Locate the cell with the specified text and output its (x, y) center coordinate. 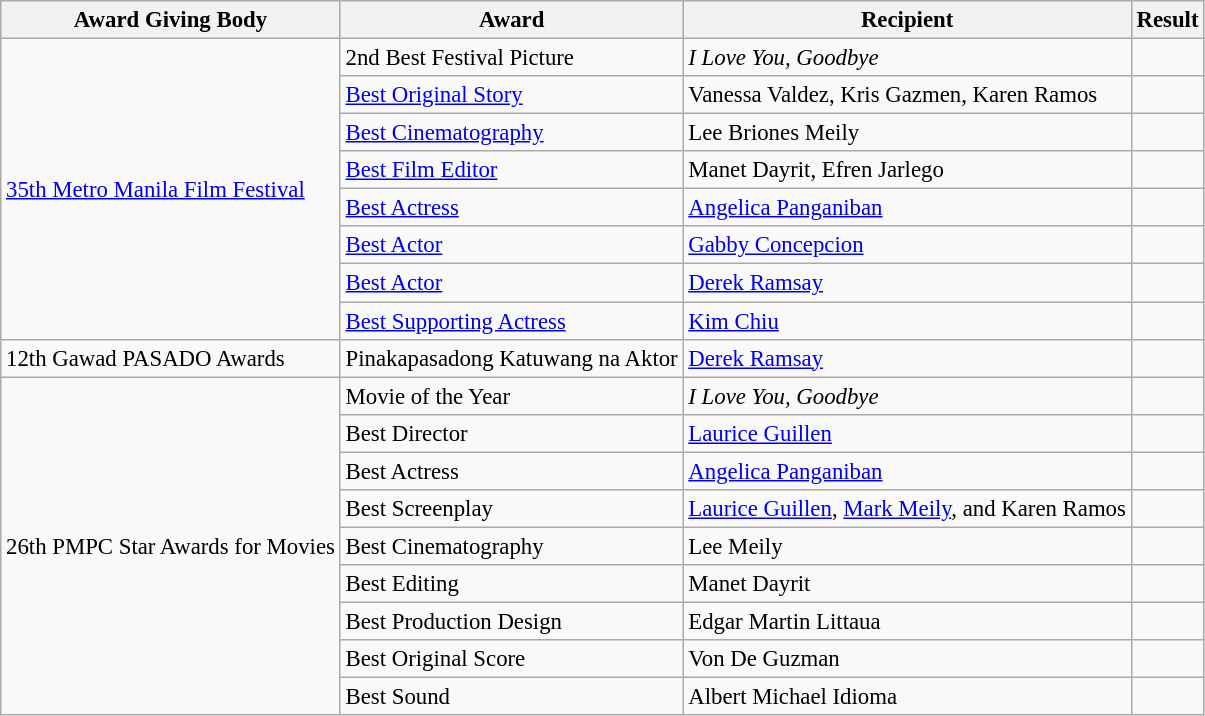
Award (512, 20)
Laurice Guillen (907, 433)
Albert Michael Idioma (907, 697)
Result (1168, 20)
Best Screenplay (512, 509)
Award Giving Body (170, 20)
Best Film Editor (512, 170)
Best Director (512, 433)
12th Gawad PASADO Awards (170, 358)
Manet Dayrit, Efren Jarlego (907, 170)
Von De Guzman (907, 659)
Best Original Story (512, 95)
26th PMPC Star Awards for Movies (170, 546)
Laurice Guillen, Mark Meily, and Karen Ramos (907, 509)
Kim Chiu (907, 321)
Lee Meily (907, 546)
Best Production Design (512, 621)
Gabby Concepcion (907, 245)
Edgar Martin Littaua (907, 621)
Lee Briones Meily (907, 133)
Best Sound (512, 697)
Best Original Score (512, 659)
Recipient (907, 20)
Vanessa Valdez, Kris Gazmen, Karen Ramos (907, 95)
Best Editing (512, 584)
Best Supporting Actress (512, 321)
2nd Best Festival Picture (512, 58)
Manet Dayrit (907, 584)
Movie of the Year (512, 396)
35th Metro Manila Film Festival (170, 190)
Pinakapasadong Katuwang na Aktor (512, 358)
